Find where the given text appears and provide that cell's center as (x, y) coordinate. 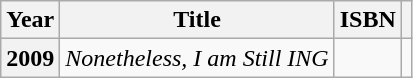
ISBN (368, 20)
2009 (30, 58)
Nonetheless, I am Still ING (197, 58)
Title (197, 20)
Year (30, 20)
